Provide the [X, Y] coordinate of the cell's center where the given text is located.  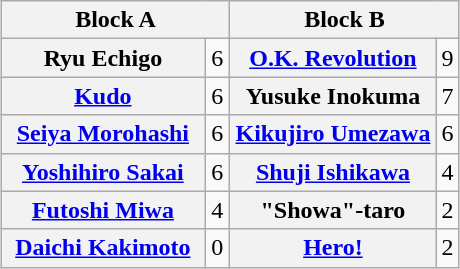
O.K. Revolution [333, 58]
"Showa"-taro [333, 210]
Yoshihiro Sakai [103, 172]
Ryu Echigo [103, 58]
Hero! [333, 248]
Kudo [103, 96]
7 [448, 96]
9 [448, 58]
0 [218, 248]
Block A [116, 20]
Kikujiro Umezawa [333, 134]
Shuji Ishikawa [333, 172]
Block B [344, 20]
Yusuke Inokuma [333, 96]
Seiya Morohashi [103, 134]
Daichi Kakimoto [103, 248]
Futoshi Miwa [103, 210]
